Return the [x, y] coordinate for the center point of the cell that contains the specified text.  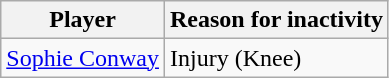
Reason for inactivity [276, 20]
Player [83, 20]
Injury (Knee) [276, 58]
Sophie Conway [83, 58]
